Output the (x, y) coordinate of the center of the cell containing the given text.  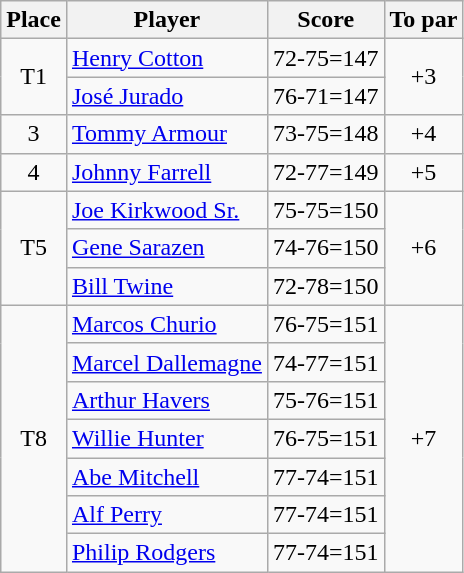
Willie Hunter (166, 438)
+7 (424, 438)
Gene Sarazen (166, 248)
3 (34, 134)
72-75=147 (326, 58)
4 (34, 172)
+4 (424, 134)
Henry Cotton (166, 58)
75-75=150 (326, 210)
+5 (424, 172)
+6 (424, 248)
72-78=150 (326, 286)
T8 (34, 438)
Joe Kirkwood Sr. (166, 210)
+3 (424, 77)
José Jurado (166, 96)
Marcos Churio (166, 324)
74-76=150 (326, 248)
Marcel Dallemagne (166, 362)
Alf Perry (166, 515)
73-75=148 (326, 134)
76-71=147 (326, 96)
75-76=151 (326, 400)
Place (34, 20)
Score (326, 20)
Tommy Armour (166, 134)
Abe Mitchell (166, 477)
Philip Rodgers (166, 553)
T5 (34, 248)
74-77=151 (326, 362)
Player (166, 20)
Johnny Farrell (166, 172)
T1 (34, 77)
Bill Twine (166, 286)
72-77=149 (326, 172)
To par (424, 20)
Arthur Havers (166, 400)
